Provide the [X, Y] coordinate of the cell's center where the given text is located.  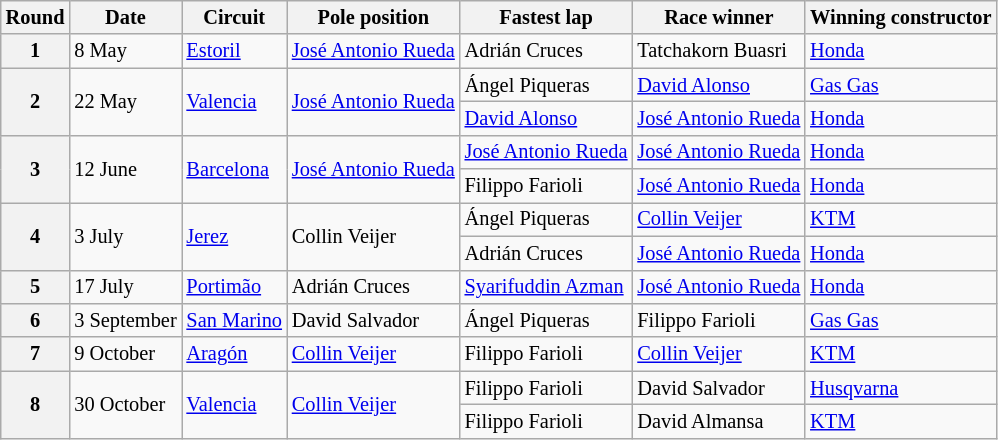
Portimão [234, 287]
6 [36, 320]
9 October [125, 354]
Race winner [718, 17]
7 [36, 354]
4 [36, 236]
Date [125, 17]
Fastest lap [546, 17]
Husqvarna [900, 388]
Winning constructor [900, 17]
3 September [125, 320]
8 [36, 404]
Syarifuddin Azman [546, 287]
Pole position [374, 17]
Estoril [234, 51]
Tatchakorn Buasri [718, 51]
Round [36, 17]
San Marino [234, 320]
David Almansa [718, 421]
22 May [125, 102]
Aragón [234, 354]
Barcelona [234, 168]
1 [36, 51]
Jerez [234, 236]
30 October [125, 404]
3 July [125, 236]
8 May [125, 51]
17 July [125, 287]
Circuit [234, 17]
5 [36, 287]
3 [36, 168]
2 [36, 102]
12 June [125, 168]
